Extract the (X, Y) coordinate from the center of the cell holding the provided text.  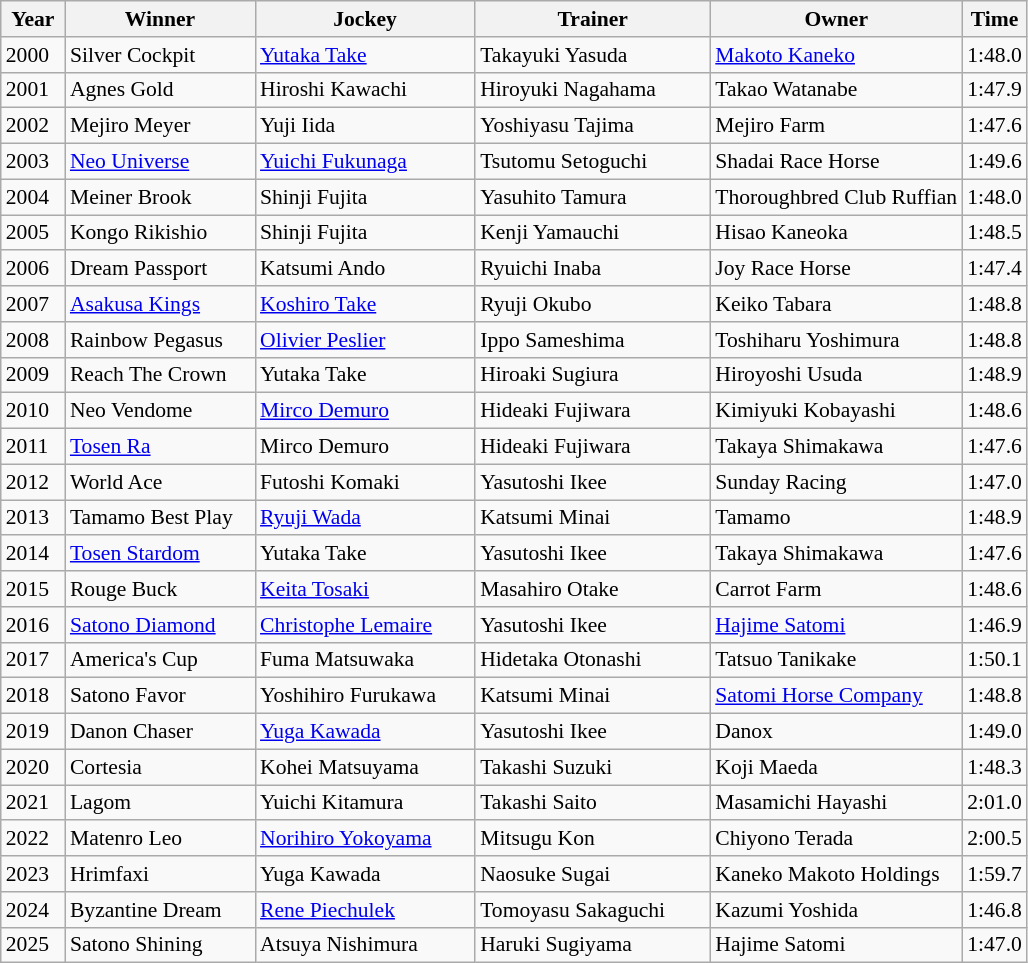
2000 (33, 55)
Kongo Rikishio (160, 233)
2018 (33, 696)
2022 (33, 839)
1:49.0 (994, 732)
Ippo Sameshima (592, 340)
Masahiro Otake (592, 589)
2025 (33, 945)
Carrot Farm (836, 589)
Sunday Racing (836, 482)
2001 (33, 90)
2015 (33, 589)
Year (33, 19)
Chiyono Terada (836, 839)
Mejiro Meyer (160, 126)
Takashi Saito (592, 803)
Keita Tosaki (365, 589)
2010 (33, 411)
Tamamo Best Play (160, 518)
Hisao Kaneoka (836, 233)
Kohei Matsuyama (365, 767)
2003 (33, 162)
Keiko Tabara (836, 304)
Joy Race Horse (836, 269)
Shadai Race Horse (836, 162)
2024 (33, 910)
Takayuki Yasuda (592, 55)
Tomoyasu Sakaguchi (592, 910)
1:49.6 (994, 162)
World Ace (160, 482)
Jockey (365, 19)
Satono Diamond (160, 625)
Yasuhito Tamura (592, 197)
Mitsugu Kon (592, 839)
Neo Vendome (160, 411)
Asakusa Kings (160, 304)
Yoshiyasu Tajima (592, 126)
2002 (33, 126)
Winner (160, 19)
1:59.7 (994, 874)
Yuichi Kitamura (365, 803)
Masamichi Hayashi (836, 803)
Koji Maeda (836, 767)
Olivier Peslier (365, 340)
2014 (33, 554)
Byzantine Dream (160, 910)
Koshiro Take (365, 304)
1:48.5 (994, 233)
Rouge Buck (160, 589)
Danon Chaser (160, 732)
Naosuke Sugai (592, 874)
1:48.3 (994, 767)
Tosen Stardom (160, 554)
2:00.5 (994, 839)
Satono Favor (160, 696)
Tosen Ra (160, 447)
Hidetaka Otonashi (592, 660)
Ryuichi Inaba (592, 269)
Takashi Suzuki (592, 767)
Atsuya Nishimura (365, 945)
2008 (33, 340)
Yuichi Fukunaga (365, 162)
Satono Shining (160, 945)
Kimiyuki Kobayashi (836, 411)
Norihiro Yokoyama (365, 839)
2019 (33, 732)
Reach The Crown (160, 375)
Haruki Sugiyama (592, 945)
Lagom (160, 803)
2:01.0 (994, 803)
Thoroughbred Club Ruffian (836, 197)
2012 (33, 482)
Dream Passport (160, 269)
1:50.1 (994, 660)
Kenji Yamauchi (592, 233)
Owner (836, 19)
Hiroyuki Nagahama (592, 90)
Yuji Iida (365, 126)
Rene Piechulek (365, 910)
Makoto Kaneko (836, 55)
1:46.9 (994, 625)
2013 (33, 518)
Neo Universe (160, 162)
2020 (33, 767)
1:46.8 (994, 910)
Satomi Horse Company (836, 696)
Agnes Gold (160, 90)
Tamamo (836, 518)
2005 (33, 233)
Trainer (592, 19)
Rainbow Pegasus (160, 340)
Tsutomu Setoguchi (592, 162)
Time (994, 19)
2011 (33, 447)
Hiroyoshi Usuda (836, 375)
2009 (33, 375)
Danox (836, 732)
Ryuji Wada (365, 518)
Matenro Leo (160, 839)
1:47.4 (994, 269)
Hiroaki Sugiura (592, 375)
Futoshi Komaki (365, 482)
Katsumi Ando (365, 269)
2017 (33, 660)
Silver Cockpit (160, 55)
Yoshihiro Furukawa (365, 696)
Meiner Brook (160, 197)
Fuma Matsuwaka (365, 660)
Kaneko Makoto Holdings (836, 874)
2007 (33, 304)
Christophe Lemaire (365, 625)
2006 (33, 269)
Hrimfaxi (160, 874)
Takao Watanabe (836, 90)
Hiroshi Kawachi (365, 90)
America's Cup (160, 660)
Toshiharu Yoshimura (836, 340)
Cortesia (160, 767)
2016 (33, 625)
2004 (33, 197)
Kazumi Yoshida (836, 910)
2023 (33, 874)
Ryuji Okubo (592, 304)
1:47.9 (994, 90)
Tatsuo Tanikake (836, 660)
2021 (33, 803)
Mejiro Farm (836, 126)
